Capture the cell that displays the provided text and extract its (X, Y) central coordinate. 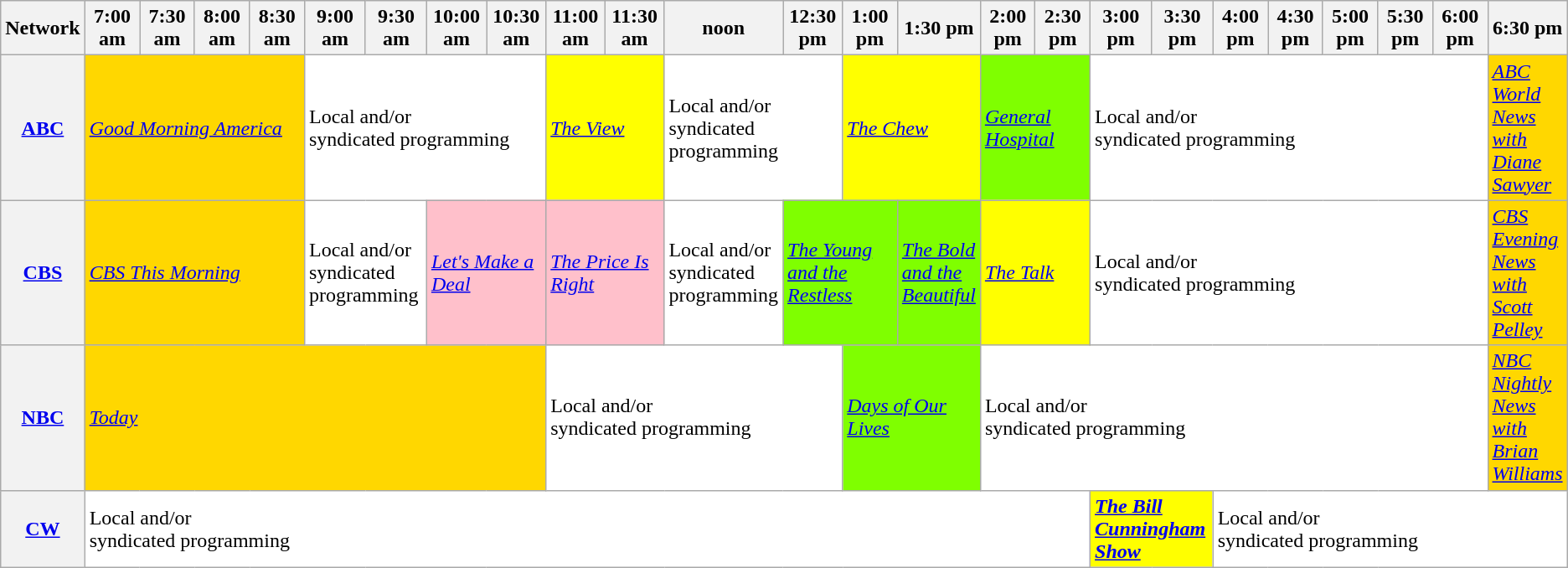
11:00 am (576, 28)
The Young and the Restless (841, 273)
Good Morning America (194, 127)
CBS (43, 273)
1:30 pm (938, 28)
4:00 pm (1240, 28)
4:30 pm (1296, 28)
The Chew (911, 127)
7:00 am (112, 28)
ABC World News with Diane Sawyer (1528, 127)
NBC Nightly News with Brian Williams (1528, 417)
Network (43, 28)
6:30 pm (1528, 28)
10:00 am (456, 28)
8:00 am (222, 28)
6:00 pm (1460, 28)
11:30 am (635, 28)
12:30 pm (812, 28)
CBS Evening News with Scott Pelley (1528, 273)
10:30 am (516, 28)
CW (43, 529)
The Talk (1035, 273)
ABC (43, 127)
3:30 pm (1183, 28)
5:30 pm (1406, 28)
5:00 pm (1350, 28)
2:30 pm (1063, 28)
3:00 pm (1121, 28)
Let's Make a Deal (486, 273)
Days of Our Lives (911, 417)
noon (724, 28)
The Bill Cunningham Show (1153, 529)
9:00 am (335, 28)
9:30 am (395, 28)
Today (315, 417)
CBS This Morning (194, 273)
NBC (43, 417)
8:30 am (277, 28)
7:30 am (168, 28)
General Hospital (1035, 127)
The Price Is Right (605, 273)
The View (605, 127)
The Bold and the Beautiful (938, 273)
2:00 pm (1008, 28)
1:00 pm (870, 28)
